Extract the (X, Y) coordinate from the center of the cell holding the provided text.  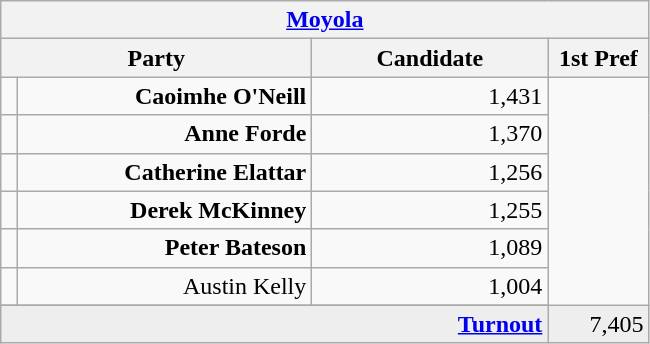
Caoimhe O'Neill (165, 96)
Anne Forde (165, 134)
Peter Bateson (165, 248)
Derek McKinney (165, 210)
Candidate (430, 58)
Catherine Elattar (165, 172)
Party (156, 58)
Austin Kelly (165, 286)
1,004 (430, 286)
1st Pref (598, 58)
1,255 (430, 210)
7,405 (598, 324)
1,256 (430, 172)
1,370 (430, 134)
Turnout (274, 324)
1,089 (430, 248)
1,431 (430, 96)
Moyola (325, 20)
